Find where the given text appears and provide that cell's center as [X, Y] coordinate. 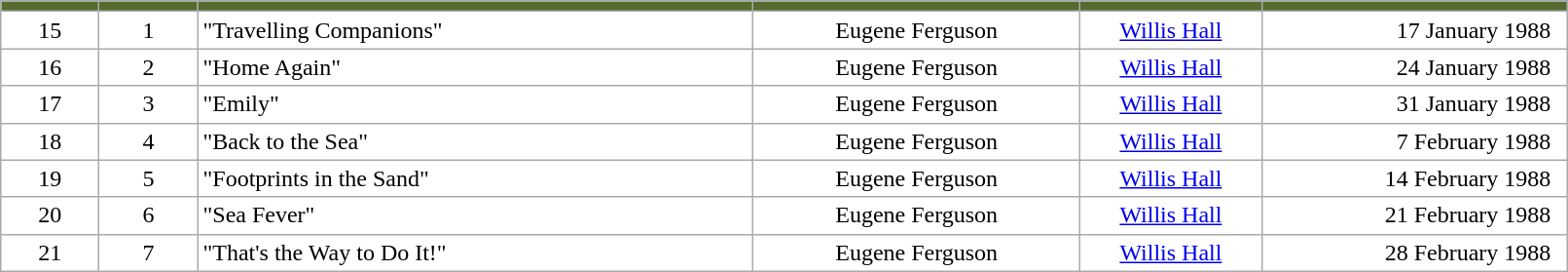
28 February 1988 [1415, 253]
1 [148, 30]
"Travelling Companions" [475, 30]
19 [51, 178]
"That's the Way to Do It!" [475, 253]
5 [148, 178]
18 [51, 141]
"Footprints in the Sand" [475, 178]
6 [148, 215]
4 [148, 141]
7 February 1988 [1415, 141]
17 January 1988 [1415, 30]
21 February 1988 [1415, 215]
31 January 1988 [1415, 104]
"Home Again" [475, 67]
16 [51, 67]
3 [148, 104]
15 [51, 30]
2 [148, 67]
20 [51, 215]
"Emily" [475, 104]
14 February 1988 [1415, 178]
7 [148, 253]
"Back to the Sea" [475, 141]
24 January 1988 [1415, 67]
"Sea Fever" [475, 215]
21 [51, 253]
17 [51, 104]
